Determine the [x, y] coordinate at the center of the cell enclosing the given text.  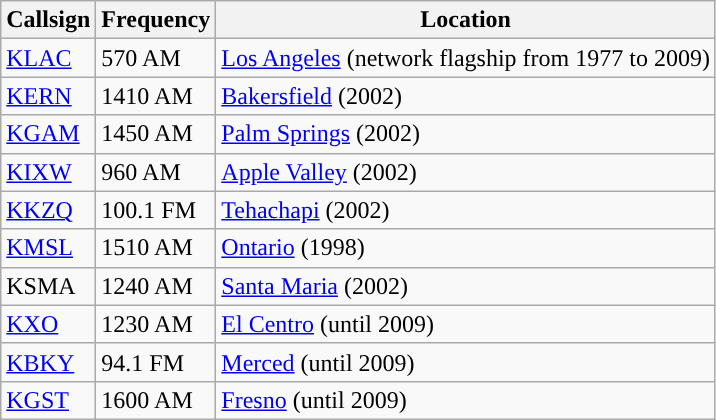
KXO [48, 324]
Apple Valley (2002) [466, 172]
960 AM [156, 172]
KERN [48, 96]
Bakersfield (2002) [466, 96]
570 AM [156, 58]
1230 AM [156, 324]
Location [466, 20]
Frequency [156, 20]
KMSL [48, 248]
94.1 FM [156, 362]
1410 AM [156, 96]
KKZQ [48, 210]
1510 AM [156, 248]
1450 AM [156, 134]
Tehachapi (2002) [466, 210]
1240 AM [156, 286]
100.1 FM [156, 210]
Callsign [48, 20]
KGST [48, 400]
El Centro (until 2009) [466, 324]
Palm Springs (2002) [466, 134]
Los Angeles (network flagship from 1977 to 2009) [466, 58]
Santa Maria (2002) [466, 286]
KGAM [48, 134]
KIXW [48, 172]
Fresno (until 2009) [466, 400]
KBKY [48, 362]
Ontario (1998) [466, 248]
KLAC [48, 58]
1600 AM [156, 400]
KSMA [48, 286]
Merced (until 2009) [466, 362]
